For the text-containing cell, return its midpoint in [X, Y] coordinate format. 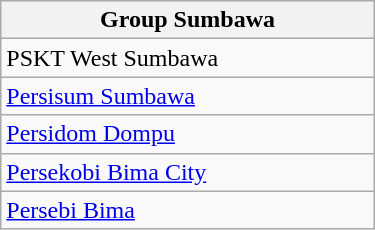
Persekobi Bima City [188, 172]
Persidom Dompu [188, 134]
Group Sumbawa [188, 20]
Persisum Sumbawa [188, 96]
PSKT West Sumbawa [188, 58]
Persebi Bima [188, 210]
